Capture the cell that displays the provided text and extract its (x, y) central coordinate. 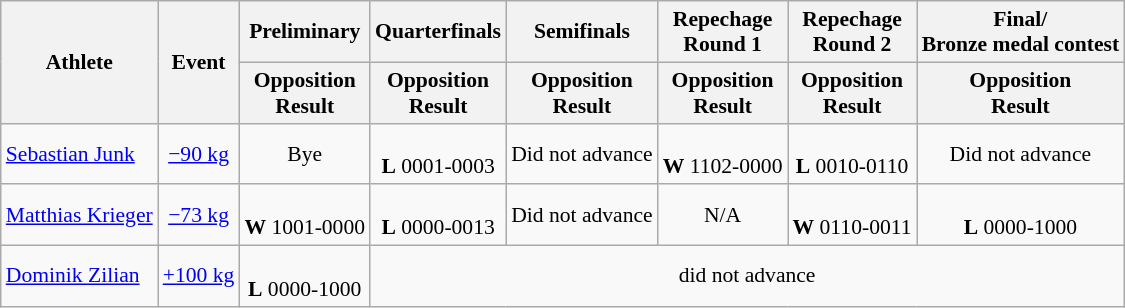
W 1001-0000 (304, 216)
W 1102-0000 (723, 154)
Repechage Round 1 (723, 32)
Dominik Zilian (80, 276)
L 0000-0013 (438, 216)
+100 kg (199, 276)
Sebastian Junk (80, 154)
Bye (304, 154)
Semifinals (582, 32)
−90 kg (199, 154)
N/A (723, 216)
Final/Bronze medal contest (1021, 32)
L 0001-0003 (438, 154)
Athlete (80, 62)
did not advance (747, 276)
Event (199, 62)
W 0110-0011 (852, 216)
Quarterfinals (438, 32)
Preliminary (304, 32)
Repechage Round 2 (852, 32)
Matthias Krieger (80, 216)
L 0010-0110 (852, 154)
−73 kg (199, 216)
